For the text-containing cell, return its midpoint in [x, y] coordinate format. 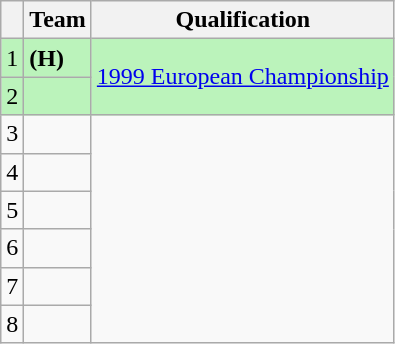
3 [12, 134]
Qualification [242, 20]
4 [12, 172]
(H) [58, 58]
8 [12, 324]
7 [12, 286]
6 [12, 248]
Team [58, 20]
1999 European Championship [242, 77]
1 [12, 58]
5 [12, 210]
2 [12, 96]
